Return the [X, Y] coordinate for the center point of the cell that contains the specified text.  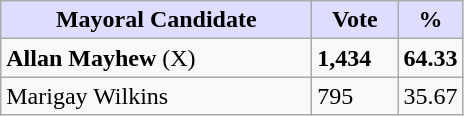
% [430, 20]
Mayoral Candidate [156, 20]
Vote [355, 20]
1,434 [355, 58]
Allan Mayhew (X) [156, 58]
35.67 [430, 96]
64.33 [430, 58]
Marigay Wilkins [156, 96]
795 [355, 96]
